Find where the given text appears and provide that cell's center as (x, y) coordinate. 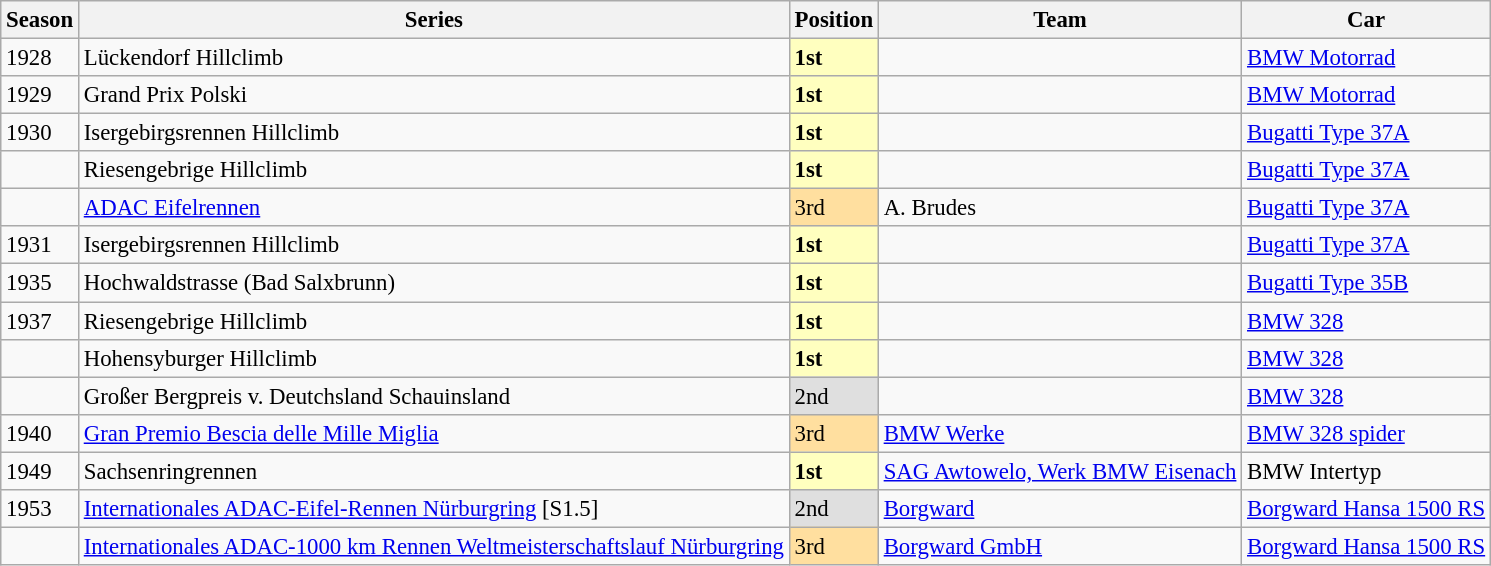
1949 (40, 471)
Grand Prix Polski (434, 95)
1928 (40, 58)
Bugatti Type 35B (1366, 283)
Car (1366, 20)
Gran Premio Bescia delle Mille Miglia (434, 433)
Internationales ADAC-1000 km Rennen Weltmeisterschaftslauf Nürburgring (434, 546)
1929 (40, 95)
Position (834, 20)
Team (1060, 20)
A. Brudes (1060, 208)
1937 (40, 321)
BMW Werke (1060, 433)
Borgward (1060, 509)
Hochwaldstrasse (Bad Salxbrunn) (434, 283)
Sachsenringrennen (434, 471)
1940 (40, 433)
Borgward GmbH (1060, 546)
BMW 328 spider (1366, 433)
1930 (40, 133)
ADAC Eifelrennen (434, 208)
Hohensyburger Hillclimb (434, 358)
Series (434, 20)
Lückendorf Hillclimb (434, 58)
Internationales ADAC-Eifel-Rennen Nürburgring [S1.5] (434, 509)
Großer Bergpreis v. Deutchsland Schauinsland (434, 396)
1931 (40, 245)
SAG Awtowelo, Werk BMW Eisenach (1060, 471)
1935 (40, 283)
1953 (40, 509)
Season (40, 20)
BMW Intertyp (1366, 471)
